Find where the given text appears and provide that cell's center as [x, y] coordinate. 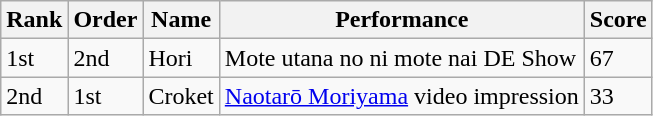
Mote utana no ni mote nai DE Show [402, 58]
Hori [181, 58]
Croket [181, 96]
Rank [34, 20]
Order [106, 20]
Naotarō Moriyama video impression [402, 96]
33 [618, 96]
Performance [402, 20]
Name [181, 20]
Score [618, 20]
67 [618, 58]
